Identify which cell holds the provided text, then report its (x, y) central coordinate. 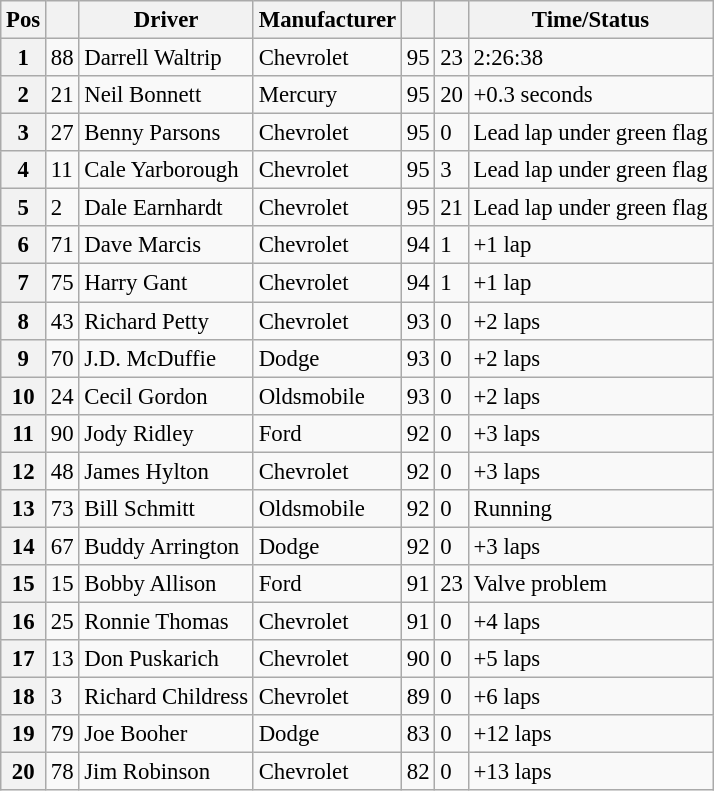
Benny Parsons (166, 133)
J.D. McDuffie (166, 358)
Neil Bonnett (166, 95)
Manufacturer (327, 20)
Richard Childress (166, 697)
71 (62, 245)
Bobby Allison (166, 584)
James Hylton (166, 471)
83 (418, 734)
Time/Status (590, 20)
Ronnie Thomas (166, 621)
27 (62, 133)
25 (62, 621)
79 (62, 734)
Bill Schmitt (166, 509)
Pos (24, 20)
14 (24, 546)
9 (24, 358)
Jody Ridley (166, 433)
19 (24, 734)
Richard Petty (166, 321)
Don Puskarich (166, 659)
70 (62, 358)
+13 laps (590, 772)
Mercury (327, 95)
8 (24, 321)
Darrell Waltrip (166, 58)
Dale Earnhardt (166, 208)
Buddy Arrington (166, 546)
67 (62, 546)
17 (24, 659)
Cale Yarborough (166, 170)
4 (24, 170)
2:26:38 (590, 58)
Driver (166, 20)
Joe Booher (166, 734)
Dave Marcis (166, 245)
+4 laps (590, 621)
Running (590, 509)
18 (24, 697)
10 (24, 396)
89 (418, 697)
78 (62, 772)
Harry Gant (166, 283)
88 (62, 58)
73 (62, 509)
6 (24, 245)
+12 laps (590, 734)
48 (62, 471)
+5 laps (590, 659)
24 (62, 396)
+6 laps (590, 697)
16 (24, 621)
7 (24, 283)
+0.3 seconds (590, 95)
12 (24, 471)
82 (418, 772)
5 (24, 208)
Jim Robinson (166, 772)
43 (62, 321)
Cecil Gordon (166, 396)
Valve problem (590, 584)
75 (62, 283)
